Provide the (x, y) coordinate of the cell's center where the given text is located.  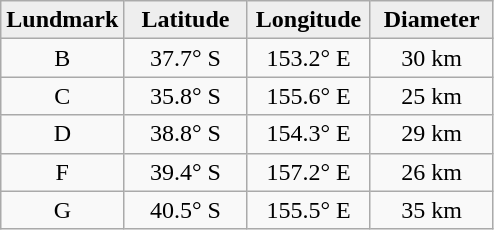
37.7° S (186, 58)
C (62, 96)
38.8° S (186, 134)
B (62, 58)
D (62, 134)
29 km (432, 134)
40.5° S (186, 210)
157.2° E (308, 172)
25 km (432, 96)
35 km (432, 210)
30 km (432, 58)
35.8° S (186, 96)
155.6° E (308, 96)
Diameter (432, 20)
153.2° E (308, 58)
154.3° E (308, 134)
Longitude (308, 20)
G (62, 210)
Lundmark (62, 20)
26 km (432, 172)
39.4° S (186, 172)
Latitude (186, 20)
F (62, 172)
155.5° E (308, 210)
